Locate the cell with the specified text and output its (X, Y) center coordinate. 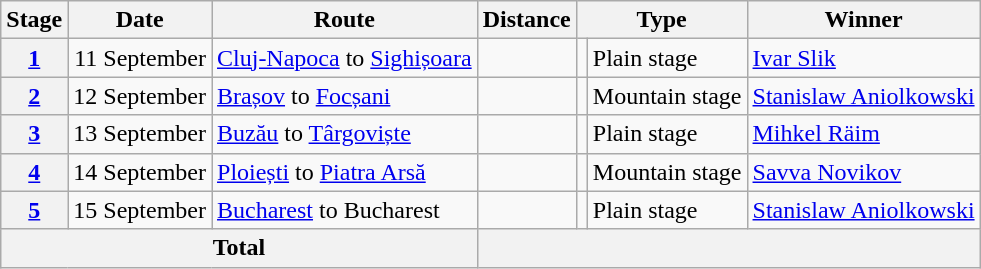
15 September (140, 210)
Ivar Slik (864, 58)
Distance (526, 20)
14 September (140, 172)
Mihkel Räim (864, 134)
Total (239, 248)
13 September (140, 134)
Buzău to Târgoviște (345, 134)
5 (34, 210)
11 September (140, 58)
Bucharest to Bucharest (345, 210)
Ploiești to Piatra Arsă (345, 172)
1 (34, 58)
12 September (140, 96)
Date (140, 20)
3 (34, 134)
Route (345, 20)
Savva Novikov (864, 172)
2 (34, 96)
Brașov to Focșani (345, 96)
Cluj-Napoca to Sighișoara (345, 58)
Winner (864, 20)
Type (662, 20)
4 (34, 172)
Stage (34, 20)
